Locate the cell with the specified text and output its (X, Y) center coordinate. 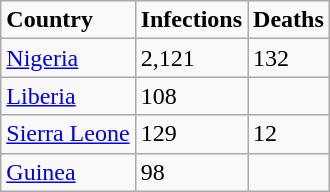
Sierra Leone (68, 134)
Country (68, 20)
129 (191, 134)
Liberia (68, 96)
12 (289, 134)
Guinea (68, 172)
Nigeria (68, 58)
108 (191, 96)
2,121 (191, 58)
132 (289, 58)
98 (191, 172)
Deaths (289, 20)
Infections (191, 20)
